Output the (x, y) coordinate of the center of the cell containing the given text.  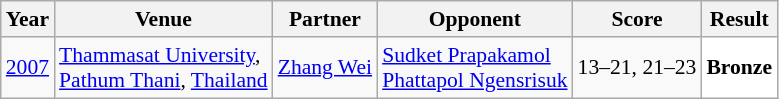
Venue (164, 19)
Thammasat University,Pathum Thani, Thailand (164, 68)
Zhang Wei (326, 68)
2007 (28, 68)
Bronze (739, 68)
Year (28, 19)
Opponent (474, 19)
Sudket Prapakamol Phattapol Ngensrisuk (474, 68)
Result (739, 19)
Score (638, 19)
13–21, 21–23 (638, 68)
Partner (326, 19)
